Determine the [X, Y] coordinate at the center of the cell enclosing the given text.  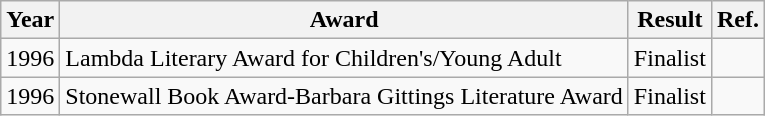
Year [30, 20]
Stonewall Book Award-Barbara Gittings Literature Award [344, 96]
Ref. [738, 20]
Result [670, 20]
Lambda Literary Award for Children's/Young Adult [344, 58]
Award [344, 20]
